Detect which cell encompasses the target text, then output its (x, y) center coordinate. 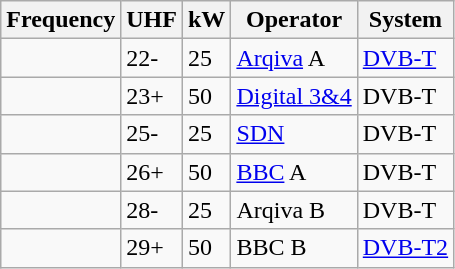
kW (206, 20)
UHF (152, 20)
Frequency (61, 20)
Digital 3&4 (294, 96)
Arqiva B (294, 210)
22- (152, 58)
28- (152, 210)
BBC B (294, 248)
SDN (294, 134)
25- (152, 134)
System (405, 20)
29+ (152, 248)
26+ (152, 172)
BBC A (294, 172)
Operator (294, 20)
23+ (152, 96)
DVB-T2 (405, 248)
Arqiva A (294, 58)
